Provide the (X, Y) coordinate of the cell's center where the given text is located.  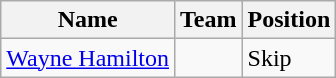
Position (289, 20)
Name (88, 20)
Wayne Hamilton (88, 58)
Skip (289, 58)
Team (209, 20)
